Identify which cell holds the provided text, then report its (X, Y) central coordinate. 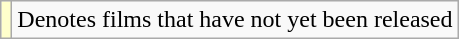
Denotes films that have not yet been released (235, 20)
